Provide the (X, Y) coordinate of the cell's center where the given text is located.  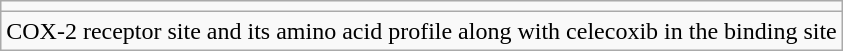
COX-2 receptor site and its amino acid profile along with celecoxib in the binding site (422, 31)
